Extract the (X, Y) coordinate from the center of the cell holding the provided text.  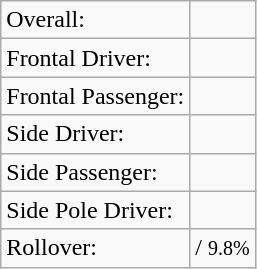
Overall: (96, 20)
Side Driver: (96, 134)
/ 9.8% (222, 248)
Side Passenger: (96, 172)
Side Pole Driver: (96, 210)
Frontal Passenger: (96, 96)
Rollover: (96, 248)
Frontal Driver: (96, 58)
